Detect which cell encompasses the target text, then output its (X, Y) center coordinate. 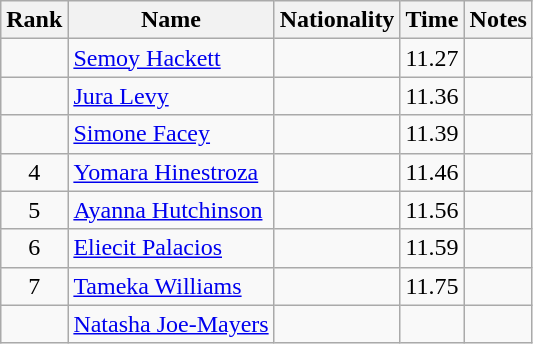
Notes (498, 20)
Ayanna Hutchinson (171, 210)
5 (34, 210)
Natasha Joe-Mayers (171, 324)
11.46 (432, 172)
11.75 (432, 286)
Simone Facey (171, 134)
Jura Levy (171, 96)
Tameka Williams (171, 286)
11.36 (432, 96)
6 (34, 248)
Time (432, 20)
Eliecit Palacios (171, 248)
11.59 (432, 248)
Nationality (337, 20)
Name (171, 20)
11.39 (432, 134)
Yomara Hinestroza (171, 172)
7 (34, 286)
Rank (34, 20)
Semoy Hackett (171, 58)
11.27 (432, 58)
4 (34, 172)
11.56 (432, 210)
